Determine the (X, Y) coordinate at the center of the cell enclosing the given text.  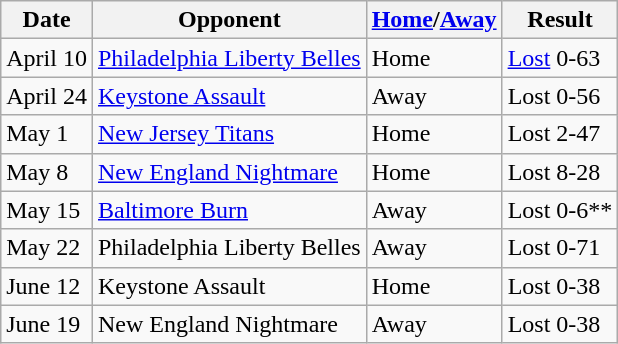
Opponent (229, 20)
Lost 0-6** (560, 210)
June 12 (47, 286)
April 24 (47, 96)
May 8 (47, 172)
May 1 (47, 134)
May 15 (47, 210)
June 19 (47, 324)
Date (47, 20)
Lost 2-47 (560, 134)
Baltimore Burn (229, 210)
April 10 (47, 58)
May 22 (47, 248)
Lost 0-71 (560, 248)
Result (560, 20)
New Jersey Titans (229, 134)
Lost 8-28 (560, 172)
Home/Away (434, 20)
Lost 0-56 (560, 96)
Lost 0-63 (560, 58)
